Determine the [x, y] coordinate at the center of the cell enclosing the given text.  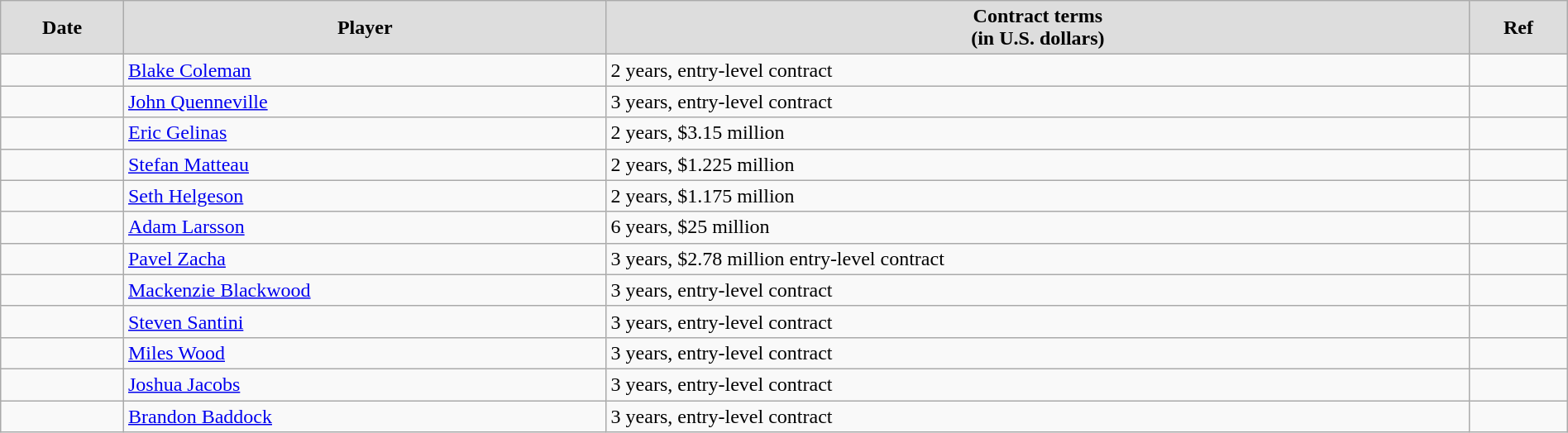
Brandon Baddock [365, 416]
Adam Larsson [365, 227]
Player [365, 28]
Eric Gelinas [365, 133]
2 years, $1.225 million [1038, 164]
Seth Helgeson [365, 196]
2 years, $3.15 million [1038, 133]
Date [63, 28]
Pavel Zacha [365, 259]
Stefan Matteau [365, 164]
Mackenzie Blackwood [365, 290]
2 years, entry-level contract [1038, 70]
John Quenneville [365, 102]
3 years, $2.78 million entry-level contract [1038, 259]
Ref [1518, 28]
2 years, $1.175 million [1038, 196]
Miles Wood [365, 353]
Blake Coleman [365, 70]
6 years, $25 million [1038, 227]
Steven Santini [365, 321]
Joshua Jacobs [365, 384]
Contract terms(in U.S. dollars) [1038, 28]
